Locate the cell with the specified text and output its [X, Y] center coordinate. 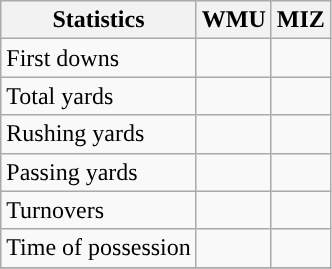
Rushing yards [99, 134]
Statistics [99, 20]
MIZ [300, 20]
Time of possession [99, 248]
First downs [99, 58]
WMU [234, 20]
Passing yards [99, 172]
Total yards [99, 96]
Turnovers [99, 210]
